Scan for the cell matching the given text and deliver its [x, y] coordinate at center. 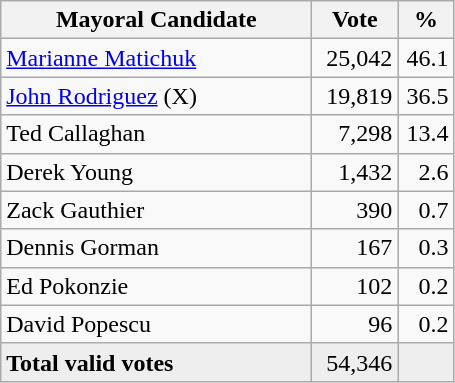
36.5 [426, 96]
2.6 [426, 172]
13.4 [426, 134]
102 [355, 286]
54,346 [355, 362]
7,298 [355, 134]
Ted Callaghan [156, 134]
Marianne Matichuk [156, 58]
Mayoral Candidate [156, 20]
46.1 [426, 58]
% [426, 20]
0.3 [426, 248]
Dennis Gorman [156, 248]
Zack Gauthier [156, 210]
1,432 [355, 172]
0.7 [426, 210]
Derek Young [156, 172]
David Popescu [156, 324]
Total valid votes [156, 362]
19,819 [355, 96]
167 [355, 248]
25,042 [355, 58]
Vote [355, 20]
96 [355, 324]
John Rodriguez (X) [156, 96]
Ed Pokonzie [156, 286]
390 [355, 210]
